Return [X, Y] of the center of cell containing provided text 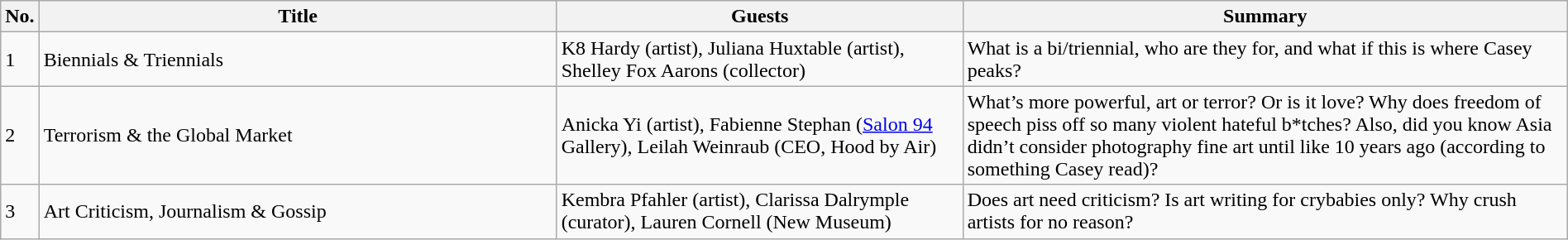
3 [20, 212]
1 [20, 60]
Kembra Pfahler (artist), Clarissa Dalrymple (curator), Lauren Cornell (New Museum) [759, 212]
What is a bi/triennial, who are they for, and what if this is where Casey peaks? [1265, 60]
Does art need criticism? Is art writing for crybabies only? Why crush artists for no reason? [1265, 212]
Title [298, 17]
Art Criticism, Journalism & Gossip [298, 212]
Guests [759, 17]
K8 Hardy (artist), Juliana Huxtable (artist), Shelley Fox Aarons (collector) [759, 60]
Anicka Yi (artist), Fabienne Stephan (Salon 94 Gallery), Leilah Weinraub (CEO, Hood by Air) [759, 136]
No. [20, 17]
Summary [1265, 17]
2 [20, 136]
Biennials & Triennials [298, 60]
Terrorism & the Global Market [298, 136]
